Return (x, y) of the center of cell containing provided text 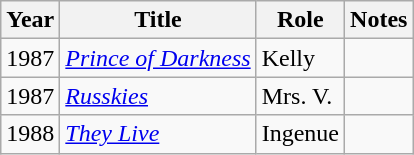
1988 (30, 134)
Mrs. V. (300, 96)
Role (300, 20)
Title (158, 20)
Notes (379, 20)
Russkies (158, 96)
Ingenue (300, 134)
They Live (158, 134)
Prince of Darkness (158, 58)
Year (30, 20)
Kelly (300, 58)
